Identify which cell holds the provided text, then report its (X, Y) central coordinate. 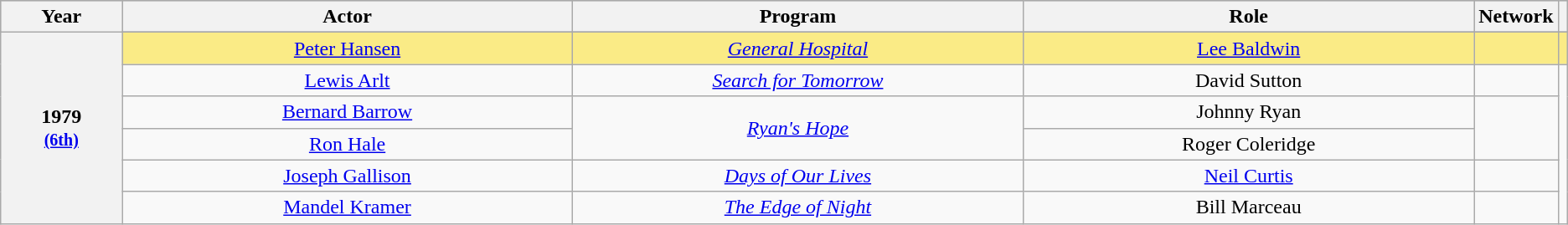
Network (1516, 17)
Bill Marceau (1249, 207)
Mandel Kramer (347, 207)
Actor (347, 17)
Role (1249, 17)
Ryan's Hope (797, 128)
Days of Our Lives (797, 176)
Joseph Gallison (347, 176)
Lewis Arlt (347, 80)
Program (797, 17)
The Edge of Night (797, 207)
Bernard Barrow (347, 112)
Year (62, 17)
Neil Curtis (1249, 176)
Roger Coleridge (1249, 144)
1979 (6th) (62, 128)
Johnny Ryan (1249, 112)
David Sutton (1249, 80)
Search for Tomorrow (797, 80)
Lee Baldwin (1249, 49)
Ron Hale (347, 144)
General Hospital (797, 49)
Peter Hansen (347, 49)
